Detect which cell encompasses the target text, then output its [X, Y] center coordinate. 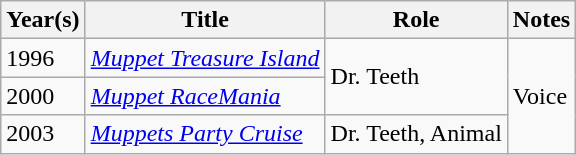
2000 [43, 96]
Year(s) [43, 20]
Muppet Treasure Island [205, 58]
2003 [43, 134]
Dr. Teeth, Animal [416, 134]
Title [205, 20]
Voice [541, 96]
Muppet RaceMania [205, 96]
Notes [541, 20]
Dr. Teeth [416, 77]
Muppets Party Cruise [205, 134]
Role [416, 20]
1996 [43, 58]
